Find where the given text appears and provide that cell's center as [X, Y] coordinate. 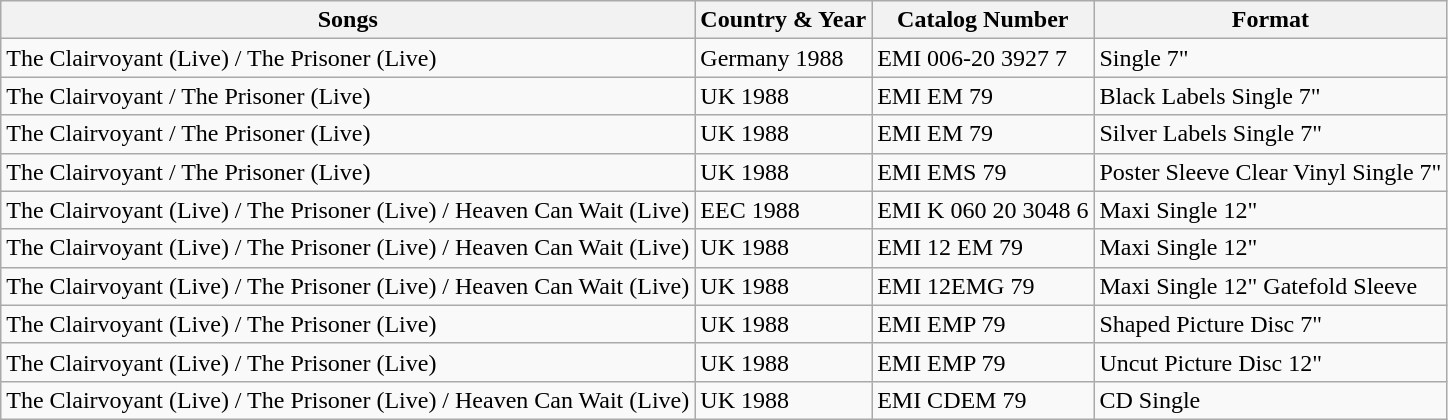
Format [1270, 20]
EMI CDEM 79 [983, 400]
Country & Year [784, 20]
CD Single [1270, 400]
EEC 1988 [784, 210]
Shaped Picture Disc 7" [1270, 324]
EMI EMS 79 [983, 172]
Catalog Number [983, 20]
EMI 006-20 3927 7 [983, 58]
Uncut Picture Disc 12" [1270, 362]
Germany 1988 [784, 58]
EMI 12EMG 79 [983, 286]
Black Labels Single 7" [1270, 96]
Silver Labels Single 7" [1270, 134]
Poster Sleeve Clear Vinyl Single 7" [1270, 172]
Songs [348, 20]
EMI K 060 20 3048 6 [983, 210]
Maxi Single 12" Gatefold Sleeve [1270, 286]
Single 7" [1270, 58]
EMI 12 EM 79 [983, 248]
